Identify which cell holds the provided text, then report its (x, y) central coordinate. 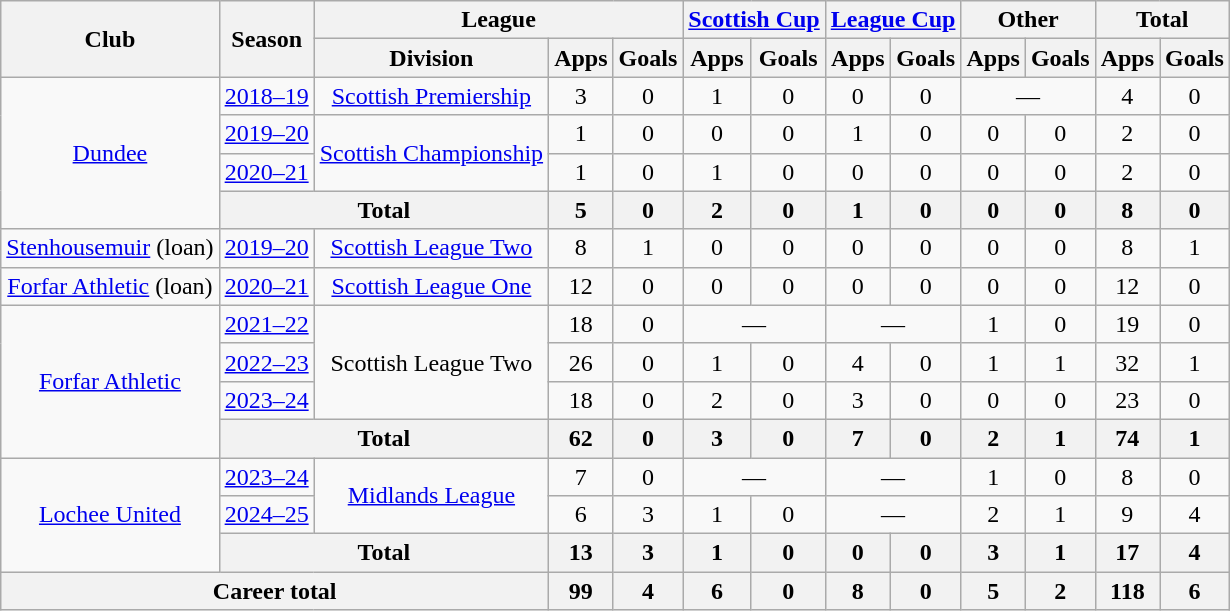
99 (581, 591)
League Cup (893, 20)
Scottish Championship (431, 153)
32 (1127, 362)
74 (1127, 438)
League (498, 20)
23 (1127, 400)
2022–23 (266, 362)
26 (581, 362)
2024–25 (266, 515)
Midlands League (431, 496)
Season (266, 39)
13 (581, 553)
Scottish Premiership (431, 96)
Career total (275, 591)
Club (110, 39)
Scottish League One (431, 286)
Scottish Cup (754, 20)
Other (1028, 20)
Dundee (110, 153)
Forfar Athletic (loan) (110, 286)
17 (1127, 553)
19 (1127, 324)
62 (581, 438)
Lochee United (110, 515)
2021–22 (266, 324)
Forfar Athletic (110, 381)
118 (1127, 591)
2018–19 (266, 96)
9 (1127, 515)
Division (431, 58)
Stenhousemuir (loan) (110, 248)
